Identify which cell holds the provided text, then report its (x, y) central coordinate. 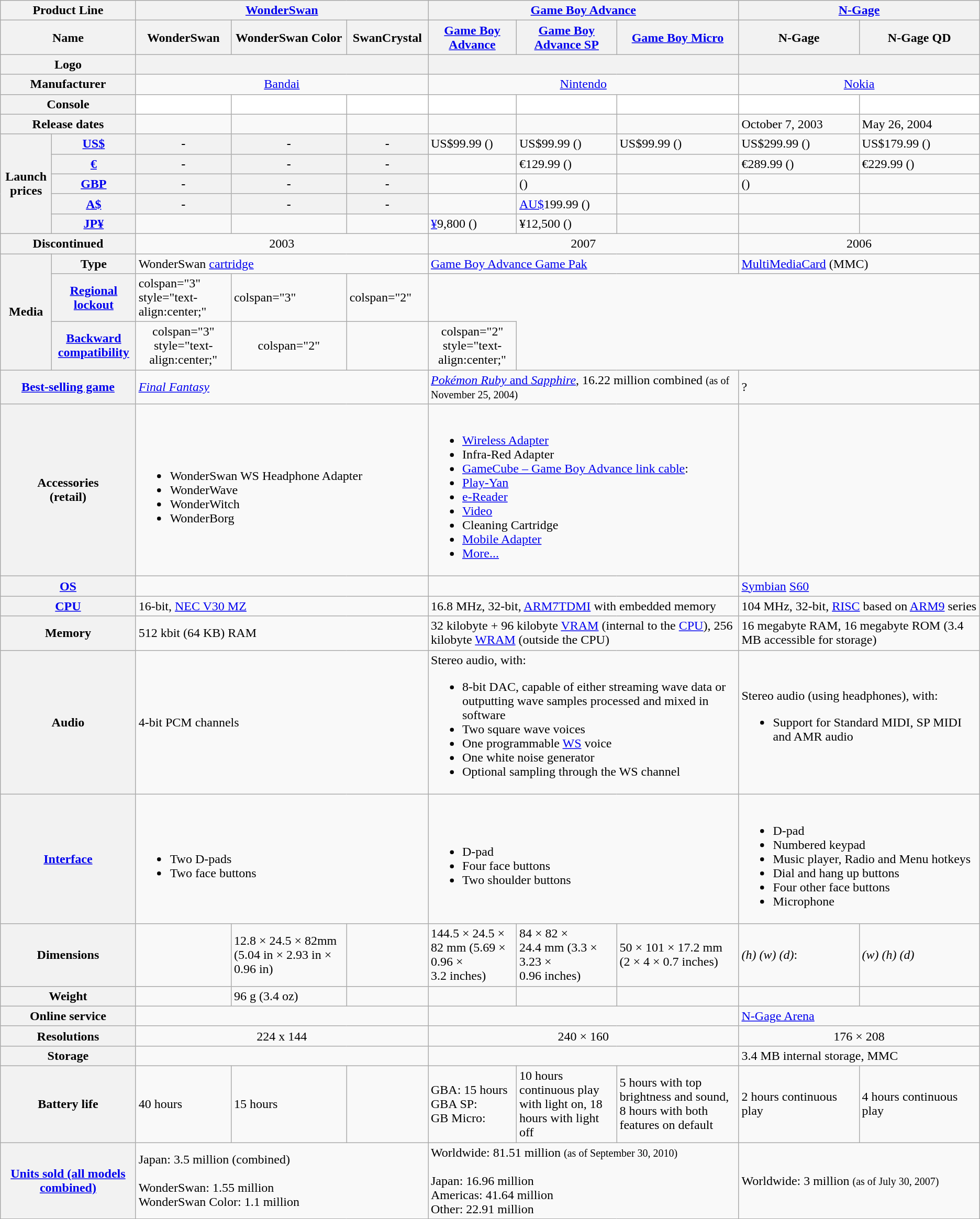
Symbian S60 (859, 586)
SwanCrystal (387, 38)
2003 (282, 243)
Interface (68, 859)
Worldwide: 3 million (as of July 30, 2007) (859, 1180)
Two D-padsTwo face buttons (282, 859)
€289.99 () (799, 164)
512 kbit (64 KB) RAM (282, 633)
Japan: 3.5 million (combined)WonderSwan: 1.55 million WonderSwan Color: 1.1 million (282, 1180)
A$ (94, 204)
colspan="3" (289, 298)
¥9,800 () (472, 223)
WonderSwan Color (289, 38)
104 MHz, 32-bit, RISC based on ARM9 series (859, 606)
Game Boy Advance Game Pak (583, 263)
Launch prices (26, 184)
colspan="2" style="text-align:center;" (472, 346)
MultiMediaCard (MMC) (859, 263)
Best-selling game (68, 387)
5 hours with top brightness and sound, 8 hours with both features on default (677, 1104)
Console (68, 104)
50 × 101 × 17.2 mm (2 × 4 × 0.7 inches) (677, 955)
2007 (583, 243)
Manufacturer (68, 84)
2 hours continuous play (799, 1104)
US$ (94, 144)
224 x 144 (282, 1036)
12.8 × 24.5 × 82mm (5.04 in × 2.93 in × 0.96 in) (289, 955)
Memory (68, 633)
WonderSwan WS Headphone AdapterWonderWaveWonderWitchWonderBorg (282, 490)
US$299.99 () (799, 144)
CPU (68, 606)
Name (68, 38)
Type (94, 263)
Accessories(retail) (68, 490)
16.8 MHz, 32-bit, ARM7TDMI with embedded memory (583, 606)
October 7, 2003 (799, 124)
4 hours continuous play (919, 1104)
Nokia (859, 84)
Bandai (282, 84)
N-Gage QD (919, 38)
Pokémon Ruby and Sapphire, 16.22 million combined (as of November 25, 2004) (583, 387)
¥12,500 () (566, 223)
Backward compatibility (94, 346)
Storage (68, 1056)
Units sold (all models combined) (68, 1180)
N-Gage Arena (859, 1016)
€129.99 () (566, 164)
16-bit, NEC V30 MZ (282, 606)
Dimensions (68, 955)
Stereo audio (using headphones), with:Support for Standard MIDI, SP MIDI and AMR audio (859, 722)
JP¥ (94, 223)
Regional lockout (94, 298)
Wireless AdapterInfra-Red AdapterGameCube – Game Boy Advance link cable:Play-Yane-ReaderVideoCleaning CartridgeMobile AdapterMore... (583, 490)
Release dates (68, 124)
Game Boy Advance SP (566, 38)
€229.99 () (919, 164)
32 kilobyte + 96 kilobyte VRAM (internal to the CPU), 256 kilobyte WRAM (outside the CPU) (583, 633)
Media (26, 311)
(w) (h) (d) (919, 955)
Worldwide: 81.51 million (as of September 30, 2010)Japan: 16.96 million Americas: 41.64 million Other: 22.91 million (583, 1180)
GBA: 15 hoursGBA SP: GB Micro: (472, 1104)
15 hours (289, 1104)
May 26, 2004 (919, 124)
96 g (3.4 oz) (289, 996)
Product Line (68, 10)
OS (68, 586)
Final Fantasy (282, 387)
176 × 208 (859, 1036)
€ (94, 164)
WonderSwan cartridge (282, 263)
GBP (94, 184)
D-padFour face buttonsTwo shoulder buttons (583, 859)
Resolutions (68, 1036)
US$179.99 () (919, 144)
40 hours (183, 1104)
84 × 82 × 24.4 mm (3.3 × 3.23 × 0.96 inches) (566, 955)
Nintendo (583, 84)
16 megabyte RAM, 16 megabyte ROM (3.4 MB accessible for storage) (859, 633)
Game Boy Micro (677, 38)
Logo (68, 64)
Online service (68, 1016)
4-bit PCM channels (282, 722)
D-padNumbered keypadMusic player, Radio and Menu hotkeysDial and hang up buttonsFour other face buttonsMicrophone (859, 859)
? (859, 387)
2006 (859, 243)
240 × 160 (583, 1036)
Weight (68, 996)
Battery life (68, 1104)
AU$199.99 () (566, 204)
(h) (w) (d): (799, 955)
Discontinued (68, 243)
144.5 × 24.5 × 82 mm (5.69 × 0.96 × 3.2 inches) (472, 955)
10 hours continuous play with light on, 18 hours with light off (566, 1104)
3.4 MB internal storage, MMC (859, 1056)
Audio (68, 722)
